Output the (x, y) coordinate of the center of the cell containing the given text.  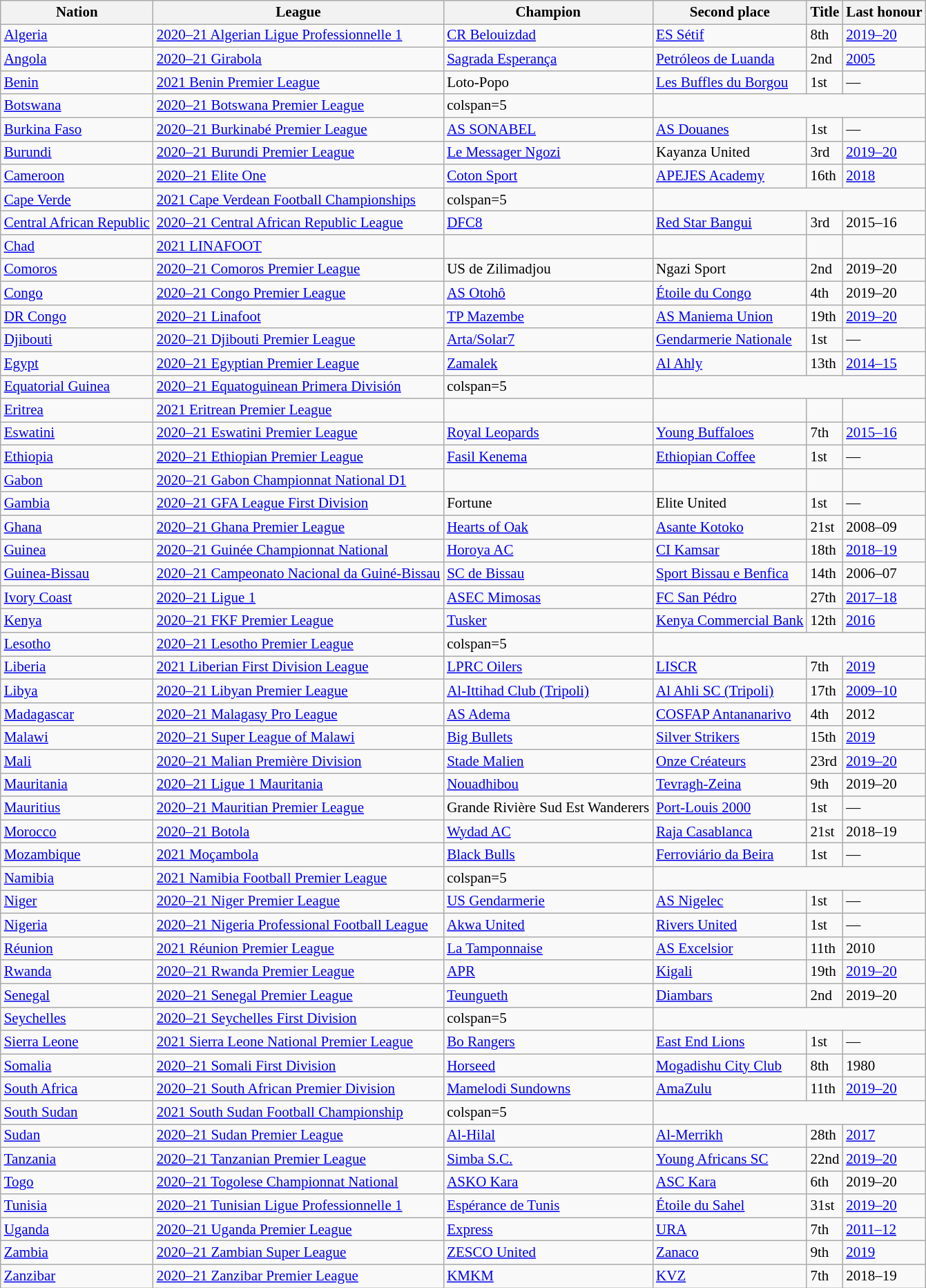
Togo (77, 1182)
Mogadishu City Club (729, 1066)
Angola (77, 59)
Comoros (77, 270)
Cape Verde (77, 200)
Ethiopian Coffee (729, 457)
2020–21 Congo Premier League (298, 293)
Sudan (77, 1136)
2020–21 Nigeria Professional Football League (298, 925)
Tusker (548, 621)
Nouadhibou (548, 785)
1980 (884, 1066)
Silver Strikers (729, 738)
2005 (884, 59)
2020–21 Seychelles First Division (298, 1019)
2020–21 Girabola (298, 59)
23rd (824, 761)
Botswana (77, 106)
Royal Leopards (548, 434)
Coton Sport (548, 176)
LPRC Oilers (548, 668)
2021 Moçambola (298, 855)
2020–21 Gabon Championnat National D1 (298, 481)
Wydad AC (548, 832)
Congo (77, 293)
Rivers United (729, 925)
2021 Namibia Football Premier League (298, 878)
Zanaco (729, 1253)
Bo Rangers (548, 1042)
15th (824, 738)
Sport Bissau e Benfica (729, 574)
28th (824, 1136)
Benin (77, 82)
AS Nigelec (729, 902)
KVZ (729, 1276)
2021 Eritrean Premier League (298, 410)
2020–21 Equatoguinean Primera División (298, 387)
East End Lions (729, 1042)
Chad (77, 247)
2020–21 Somali First Division (298, 1066)
Tanzania (77, 1159)
Malawi (77, 738)
Tevragh-Zeina (729, 785)
Al-Hilal (548, 1136)
Somalia (77, 1066)
Horoya AC (548, 550)
2009–10 (884, 691)
2020–21 Burundi Premier League (298, 153)
2017 (884, 1136)
Ethiopia (77, 457)
Seychelles (77, 1019)
2020–21 Guinée Championnat National (298, 550)
27th (824, 597)
League (298, 12)
South Sudan (77, 1113)
2016 (884, 621)
AS Adema (548, 714)
Mali (77, 761)
Horseed (548, 1066)
2020–21 Ghana Premier League (298, 527)
ASKO Kara (548, 1182)
Loto-Popo (548, 82)
COSFAP Antananarivo (729, 714)
2020–21 Botswana Premier League (298, 106)
2021 Réunion Premier League (298, 948)
Champion (548, 12)
Kenya (77, 621)
2021 Cape Verdean Football Championships (298, 200)
2020–21 Elite One (298, 176)
2021 LINAFOOT (298, 247)
Black Bulls (548, 855)
Liberia (77, 668)
South Africa (77, 1089)
Hearts of Oak (548, 527)
2018 (884, 176)
2006–07 (884, 574)
Niger (77, 902)
Express (548, 1229)
2021 Benin Premier League (298, 82)
Djibouti (77, 340)
Ghana (77, 527)
Étoile du Congo (729, 293)
Sierra Leone (77, 1042)
2020–21 Malian Première Division (298, 761)
2020–21 Zanzibar Premier League (298, 1276)
2020–21 Linafoot (298, 316)
Mauritania (77, 785)
Burkina Faso (77, 129)
Zamalek (548, 363)
2020–21 Tanzanian Premier League (298, 1159)
2020–21 Tunisian Ligue Professionnelle 1 (298, 1206)
2020–21 South African Premier Division (298, 1089)
6th (824, 1182)
Onze Créateurs (729, 761)
2020–21 Ligue 1 Mauritania (298, 785)
Nation (77, 12)
2020–21 Comoros Premier League (298, 270)
2020–21 Central African Republic League (298, 223)
2020–21 Algerian Ligue Professionnelle 1 (298, 36)
2012 (884, 714)
2020–21 Egyptian Premier League (298, 363)
Gabon (77, 481)
DFC8 (548, 223)
Algeria (77, 36)
2010 (884, 948)
Eritrea (77, 410)
12th (824, 621)
Zanzibar (77, 1276)
Big Bullets (548, 738)
FC San Pédro (729, 597)
Al-Ittihad Club (Tripoli) (548, 691)
Nigeria (77, 925)
Central African Republic (77, 223)
22nd (824, 1159)
Al Ahly (729, 363)
Madagascar (77, 714)
Ivory Coast (77, 597)
Title (824, 12)
2021 Liberian First Division League (298, 668)
Kigali (729, 972)
Egypt (77, 363)
2020–21 Ligue 1 (298, 597)
Fasil Kenema (548, 457)
2020–21 Lesotho Premier League (298, 644)
Equatorial Guinea (77, 387)
URA (729, 1229)
TP Mazembe (548, 316)
Teungueth (548, 995)
Kayanza United (729, 153)
14th (824, 574)
2020–21 Djibouti Premier League (298, 340)
Étoile du Sahel (729, 1206)
2020–21 GFA League First Division (298, 503)
2020–21 Uganda Premier League (298, 1229)
2020–21 Botola (298, 832)
2021 Sierra Leone National Premier League (298, 1042)
CR Belouizdad (548, 36)
AS Excelsior (729, 948)
Les Buffles du Borgou (729, 82)
2020–21 Super League of Malawi (298, 738)
Gambia (77, 503)
SC de Bissau (548, 574)
APEJES Academy (729, 176)
Asante Kotoko (729, 527)
Eswatini (77, 434)
Ngazi Sport (729, 270)
ES Sétif (729, 36)
Le Messager Ngozi (548, 153)
Senegal (77, 995)
DR Congo (77, 316)
Petróleos de Luanda (729, 59)
Burundi (77, 153)
AmaZulu (729, 1089)
Elite United (729, 503)
Fortune (548, 503)
Arta/Solar7 (548, 340)
ASC Kara (729, 1182)
Cameroon (77, 176)
Uganda (77, 1229)
Ferroviário da Beira (729, 855)
Morocco (77, 832)
La Tamponnaise (548, 948)
Red Star Bangui (729, 223)
Young Buffaloes (729, 434)
ZESCO United (548, 1253)
2020–21 Rwanda Premier League (298, 972)
AS Douanes (729, 129)
Young Africans SC (729, 1159)
Libya (77, 691)
Namibia (77, 878)
18th (824, 550)
Akwa United (548, 925)
Al-Merrikh (729, 1136)
2020–21 Ethiopian Premier League (298, 457)
2020–21 Senegal Premier League (298, 995)
CI Kamsar (729, 550)
2008–09 (884, 527)
AS SONABEL (548, 129)
Mozambique (77, 855)
Last honour (884, 12)
Mauritius (77, 808)
2020–21 Libyan Premier League (298, 691)
2020–21 Campeonato Nacional da Guiné-Bissau (298, 574)
13th (824, 363)
Zambia (77, 1253)
AS Maniema Union (729, 316)
Lesotho (77, 644)
Tunisia (77, 1206)
Réunion (77, 948)
16th (824, 176)
ASEC Mimosas (548, 597)
Guinea (77, 550)
2017–18 (884, 597)
US Gendarmerie (548, 902)
2020–21 FKF Premier League (298, 621)
Diambars (729, 995)
2020–21 Togolese Championnat National (298, 1182)
APR (548, 972)
17th (824, 691)
Grande Rivière Sud Est Wanderers (548, 808)
Rwanda (77, 972)
Port-Louis 2000 (729, 808)
US de Zilimadjou (548, 270)
Second place (729, 12)
Espérance de Tunis (548, 1206)
2020–21 Sudan Premier League (298, 1136)
KMKM (548, 1276)
2014–15 (884, 363)
2020–21 Eswatini Premier League (298, 434)
Guinea-Bissau (77, 574)
2020–21 Malagasy Pro League (298, 714)
2020–21 Burkinabé Premier League (298, 129)
Al Ahli SC (Tripoli) (729, 691)
LISCR (729, 668)
2020–21 Mauritian Premier League (298, 808)
Kenya Commercial Bank (729, 621)
2021 South Sudan Football Championship (298, 1113)
AS Otohô (548, 293)
Simba S.C. (548, 1159)
31st (824, 1206)
2020–21 Zambian Super League (298, 1253)
Raja Casablanca (729, 832)
Stade Malien (548, 761)
Sagrada Esperança (548, 59)
Mamelodi Sundowns (548, 1089)
Gendarmerie Nationale (729, 340)
2011–12 (884, 1229)
2020–21 Niger Premier League (298, 902)
